For the text-containing cell, return its midpoint in (x, y) coordinate format. 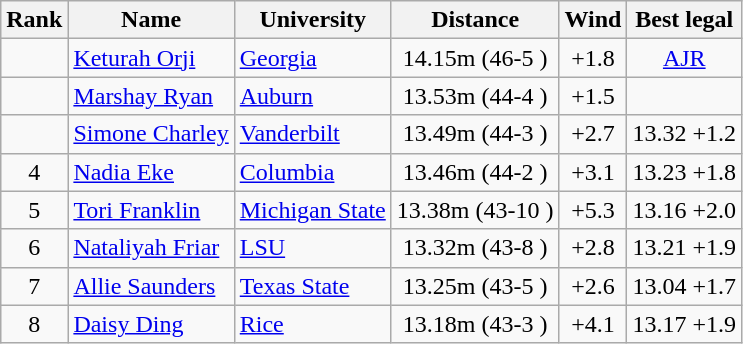
7 (34, 286)
13.16 +2.0 (684, 210)
13.18m (43-3 ) (475, 324)
Nataliyah Friar (151, 248)
6 (34, 248)
Columbia (312, 172)
+2.8 (593, 248)
Allie Saunders (151, 286)
13.04 +1.7 (684, 286)
13.25m (43-5 ) (475, 286)
13.53m (44-4 ) (475, 96)
5 (34, 210)
Vanderbilt (312, 134)
+1.8 (593, 58)
13.38m (43-10 ) (475, 210)
13.46m (44-2 ) (475, 172)
+2.6 (593, 286)
8 (34, 324)
Tori Franklin (151, 210)
Auburn (312, 96)
Simone Charley (151, 134)
Georgia (312, 58)
13.17 +1.9 (684, 324)
13.32 +1.2 (684, 134)
Keturah Orji (151, 58)
Distance (475, 20)
University (312, 20)
13.49m (44-3 ) (475, 134)
13.23 +1.8 (684, 172)
Rank (34, 20)
Nadia Eke (151, 172)
4 (34, 172)
Marshay Ryan (151, 96)
+2.7 (593, 134)
13.32m (43-8 ) (475, 248)
Michigan State (312, 210)
+4.1 (593, 324)
Texas State (312, 286)
AJR (684, 58)
+1.5 (593, 96)
14.15m (46-5 ) (475, 58)
+3.1 (593, 172)
Rice (312, 324)
Daisy Ding (151, 324)
Wind (593, 20)
13.21 +1.9 (684, 248)
Name (151, 20)
Best legal (684, 20)
LSU (312, 248)
+5.3 (593, 210)
